Capture the cell that displays the provided text and extract its (X, Y) central coordinate. 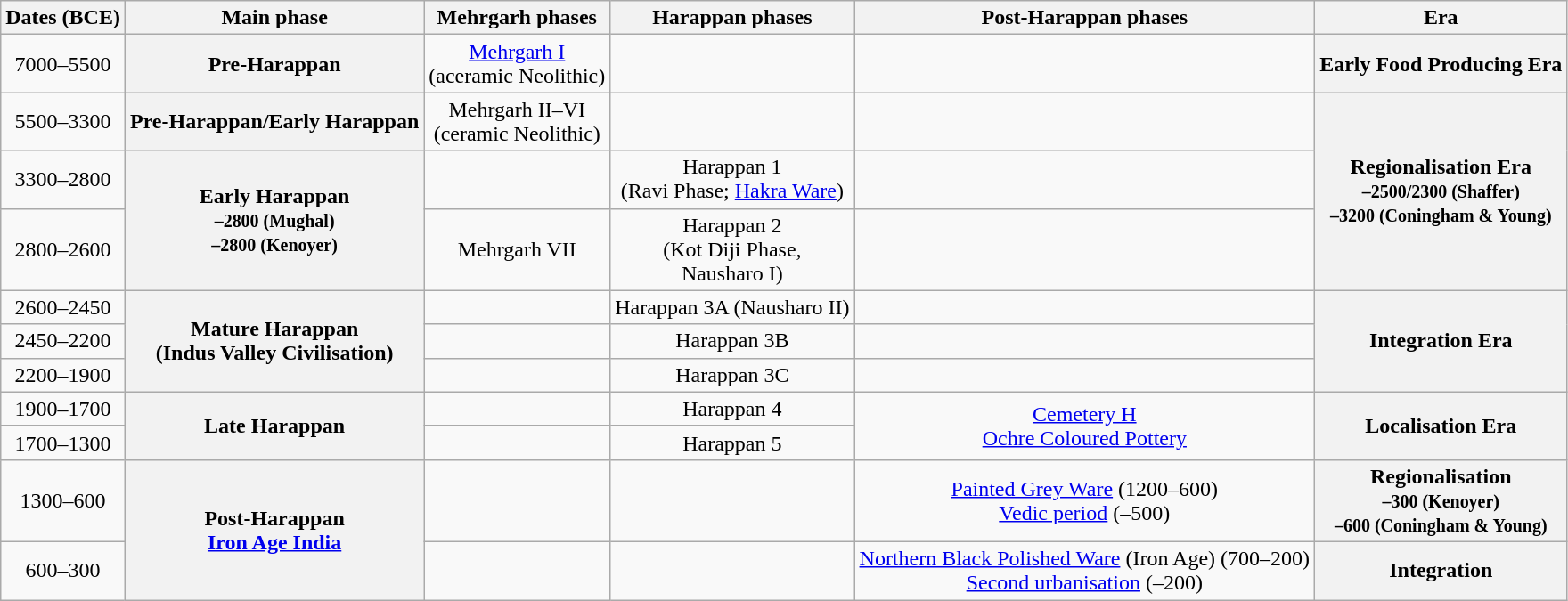
Pre-Harappan/Early Harappan (274, 121)
Dates (BCE) (63, 18)
Harappan 3C (732, 375)
Main phase (274, 18)
Mehrgarh I(aceramic Neolithic) (517, 64)
Northern Black Polished Ware (Iron Age) (700–200)Second urbanisation (–200) (1085, 570)
Pre-Harappan (274, 64)
5500–3300 (63, 121)
7000–5500 (63, 64)
Regionalisation Era–2500/2300 (Shaffer)–3200 (Coningham & Young) (1441, 191)
Mature Harappan(Indus Valley Civilisation) (274, 341)
Harappan 4 (732, 409)
2450–2200 (63, 341)
Mehrgarh II–VI(ceramic Neolithic) (517, 121)
Localisation Era (1441, 426)
Post-Harappan phases (1085, 18)
1300–600 (63, 500)
3300–2800 (63, 180)
Early Food Producing Era (1441, 64)
Cemetery HOchre Coloured Pottery (1085, 426)
Mehrgarh VII (517, 249)
Early Harappan–2800 (Mughal)–2800 (Kenoyer) (274, 221)
Harappan 1(Ravi Phase; Hakra Ware) (732, 180)
Harappan 5 (732, 443)
Harappan 3A (Nausharo II) (732, 307)
1900–1700 (63, 409)
2800–2600 (63, 249)
Harappan 3B (732, 341)
1700–1300 (63, 443)
Harappan phases (732, 18)
Integration Era (1441, 341)
Late Harappan (274, 426)
Regionalisation–300 (Kenoyer)–600 (Coningham & Young) (1441, 500)
Era (1441, 18)
Integration (1441, 570)
2600–2450 (63, 307)
600–300 (63, 570)
2200–1900 (63, 375)
Post-HarappanIron Age India (274, 529)
Harappan 2(Kot Diji Phase,Nausharo I) (732, 249)
Painted Grey Ware (1200–600)Vedic period (–500) (1085, 500)
Mehrgarh phases (517, 18)
